For the text-containing cell, return its midpoint in [X, Y] coordinate format. 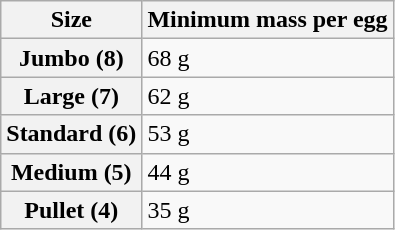
53 g [268, 134]
Medium (5) [72, 172]
68 g [268, 58]
Jumbo (8) [72, 58]
62 g [268, 96]
44 g [268, 172]
Pullet (4) [72, 210]
Minimum mass per egg [268, 20]
Large (7) [72, 96]
Standard (6) [72, 134]
35 g [268, 210]
Size [72, 20]
